For the text-containing cell, return its midpoint in [X, Y] coordinate format. 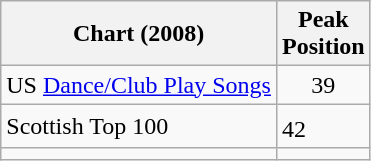
42 [323, 126]
US Dance/Club Play Songs [139, 85]
Chart (2008) [139, 34]
39 [323, 85]
PeakPosition [323, 34]
Scottish Top 100 [139, 126]
